Locate the cell with the specified text and output its (X, Y) center coordinate. 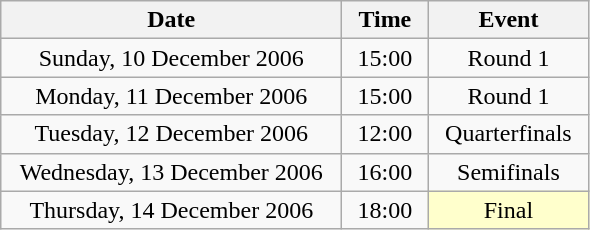
Wednesday, 13 December 2006 (172, 172)
Final (508, 210)
Monday, 11 December 2006 (172, 96)
Tuesday, 12 December 2006 (172, 134)
Time (385, 20)
Semifinals (508, 172)
18:00 (385, 210)
16:00 (385, 172)
Event (508, 20)
12:00 (385, 134)
Thursday, 14 December 2006 (172, 210)
Date (172, 20)
Quarterfinals (508, 134)
Sunday, 10 December 2006 (172, 58)
